Find where the given text appears and provide that cell's center as [x, y] coordinate. 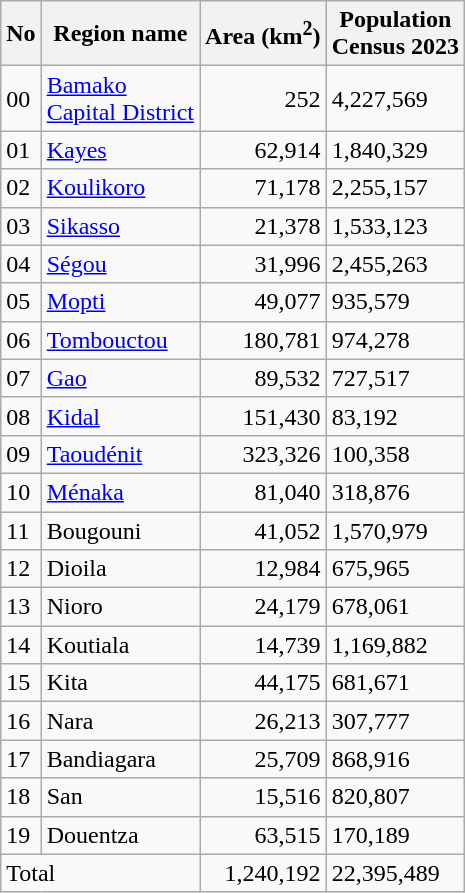
89,532 [264, 378]
BamakoCapital District [120, 98]
974,278 [395, 340]
Area (km2) [264, 34]
681,671 [395, 683]
14 [21, 645]
4,227,569 [395, 98]
180,781 [264, 340]
1,840,329 [395, 150]
Douentza [120, 835]
63,515 [264, 835]
08 [21, 416]
No [21, 34]
868,916 [395, 759]
14,739 [264, 645]
04 [21, 264]
62,914 [264, 150]
Kita [120, 683]
Kayes [120, 150]
18 [21, 797]
02 [21, 188]
318,876 [395, 492]
727,517 [395, 378]
15,516 [264, 797]
Sikasso [120, 226]
05 [21, 302]
Taoudénit [120, 454]
41,052 [264, 531]
Bougouni [120, 531]
00 [21, 98]
PopulationCensus 2023 [395, 34]
1,169,882 [395, 645]
12,984 [264, 569]
31,996 [264, 264]
307,777 [395, 721]
Dioila [120, 569]
83,192 [395, 416]
Bandiagara [120, 759]
323,326 [264, 454]
12 [21, 569]
Koulikoro [120, 188]
Nioro [120, 607]
100,358 [395, 454]
17 [21, 759]
678,061 [395, 607]
15 [21, 683]
1,533,123 [395, 226]
19 [21, 835]
1,240,192 [264, 873]
44,175 [264, 683]
Total [100, 873]
Gao [120, 378]
26,213 [264, 721]
Mopti [120, 302]
03 [21, 226]
71,178 [264, 188]
49,077 [264, 302]
22,395,489 [395, 873]
Koutiala [120, 645]
Kidal [120, 416]
25,709 [264, 759]
2,455,263 [395, 264]
24,179 [264, 607]
935,579 [395, 302]
675,965 [395, 569]
01 [21, 150]
170,189 [395, 835]
Tombouctou [120, 340]
07 [21, 378]
11 [21, 531]
21,378 [264, 226]
10 [21, 492]
Nara [120, 721]
16 [21, 721]
Region name [120, 34]
San [120, 797]
06 [21, 340]
252 [264, 98]
09 [21, 454]
Ménaka [120, 492]
81,040 [264, 492]
820,807 [395, 797]
2,255,157 [395, 188]
151,430 [264, 416]
13 [21, 607]
1,570,979 [395, 531]
Ségou [120, 264]
